Output the (x, y) coordinate of the center of the cell containing the given text.  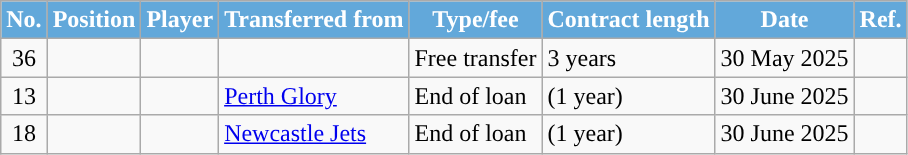
30 May 2025 (784, 58)
Ref. (880, 20)
Newcastle Jets (314, 134)
Player (180, 20)
Type/fee (476, 20)
18 (24, 134)
Free transfer (476, 58)
Perth Glory (314, 96)
Transferred from (314, 20)
Date (784, 20)
No. (24, 20)
36 (24, 58)
Position (94, 20)
Contract length (628, 20)
13 (24, 96)
3 years (628, 58)
